Provide the (X, Y) coordinate of the cell's center where the given text is located.  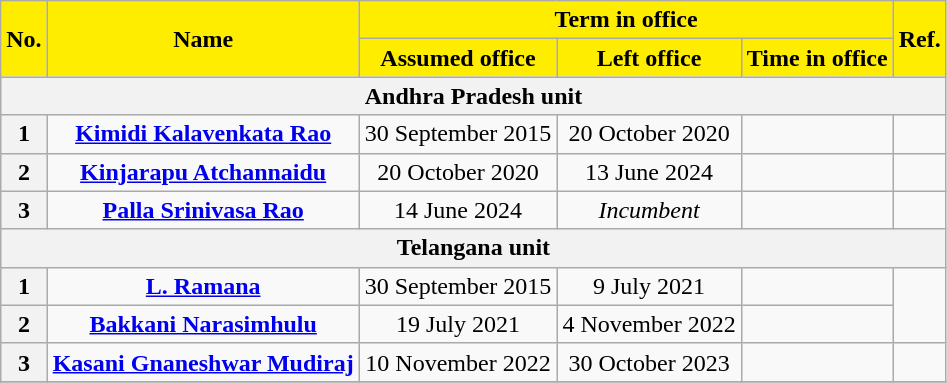
13 June 2024 (649, 172)
Time in office (817, 58)
Incumbent (649, 210)
Andhra Pradesh unit (474, 96)
No. (24, 39)
Name (203, 39)
9 July 2021 (649, 286)
30 October 2023 (649, 362)
Bakkani Narasimhulu (203, 324)
Left office (649, 58)
L. Ramana (203, 286)
Telangana unit (474, 248)
14 June 2024 (458, 210)
Kasani Gnaneshwar Mudiraj (203, 362)
Assumed office (458, 58)
4 November 2022 (649, 324)
Kinjarapu Atchannaidu (203, 172)
Ref. (920, 39)
Palla Srinivasa Rao (203, 210)
10 November 2022 (458, 362)
Term in office (626, 20)
19 July 2021 (458, 324)
Kimidi Kalavenkata Rao (203, 134)
